Pinpoint the cell where the given text exists, returning its [x, y] midpoint coordinate. 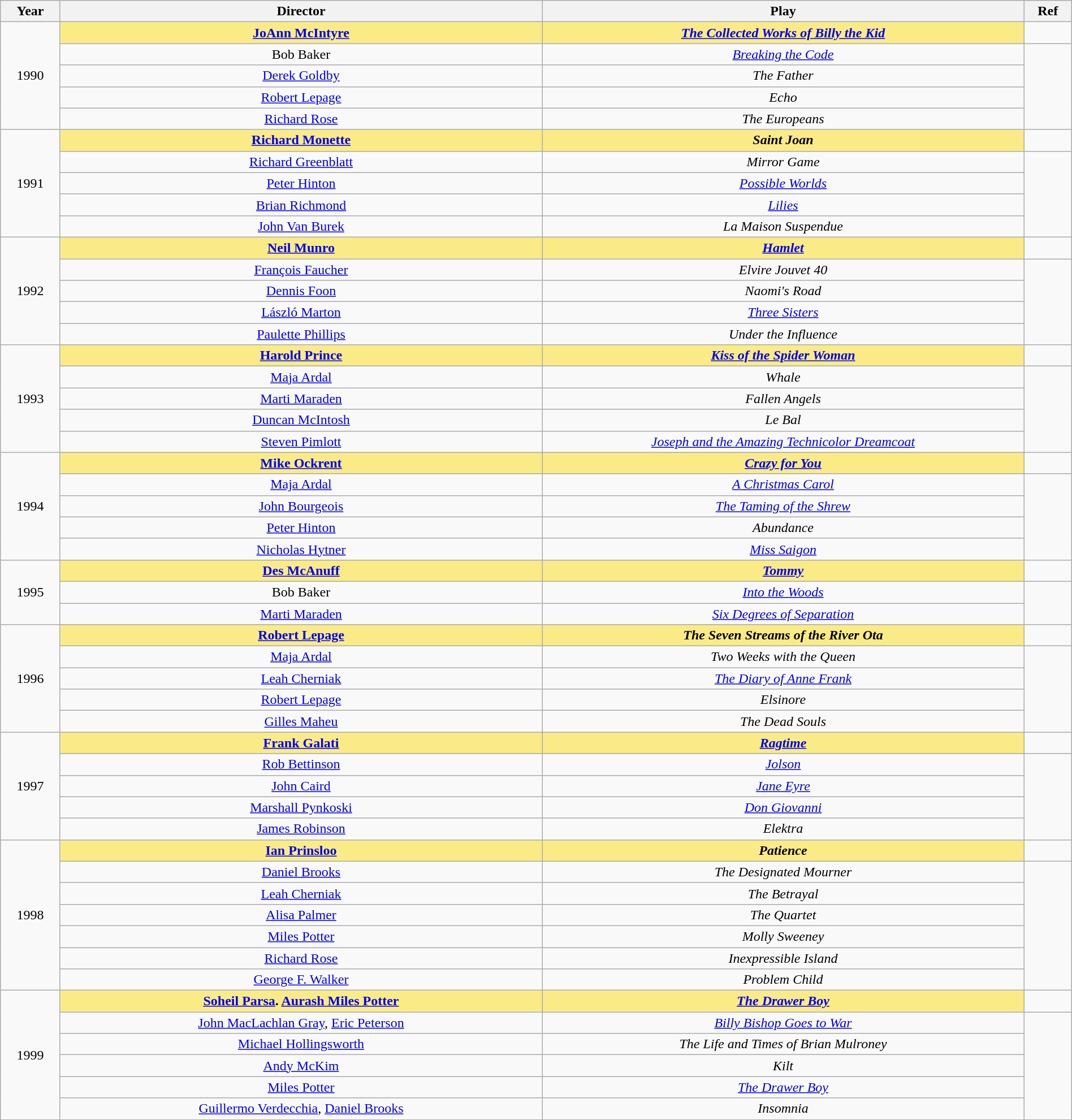
Kilt [784, 1066]
The Collected Works of Billy the Kid [784, 33]
Three Sisters [784, 313]
Soheil Parsa. Aurash Miles Potter [301, 1001]
The Taming of the Shrew [784, 506]
1999 [31, 1055]
Don Giovanni [784, 807]
Ragtime [784, 743]
JoAnn McIntyre [301, 33]
Richard Greenblatt [301, 162]
Possible Worlds [784, 183]
The Seven Streams of the River Ota [784, 635]
The Designated Mourner [784, 872]
Joseph and the Amazing Technicolor Dreamcoat [784, 442]
The Dead Souls [784, 721]
1994 [31, 506]
Tommy [784, 570]
Elvire Jouvet 40 [784, 270]
Crazy for You [784, 463]
Gilles Maheu [301, 721]
Lilies [784, 205]
The Europeans [784, 119]
John Van Burek [301, 226]
Michael Hollingsworth [301, 1044]
John Bourgeois [301, 506]
Mike Ockrent [301, 463]
1990 [31, 76]
Nicholas Hytner [301, 549]
Daniel Brooks [301, 872]
Des McAnuff [301, 570]
1993 [31, 399]
Elektra [784, 829]
1992 [31, 291]
Richard Monette [301, 140]
Harold Prince [301, 356]
Director [301, 11]
François Faucher [301, 270]
George F. Walker [301, 980]
Rob Bettinson [301, 764]
Two Weeks with the Queen [784, 657]
Kiss of the Spider Woman [784, 356]
Alisa Palmer [301, 915]
Neil Munro [301, 248]
Guillermo Verdecchia, Daniel Brooks [301, 1109]
Andy McKim [301, 1066]
1996 [31, 678]
John Caird [301, 786]
The Quartet [784, 915]
Elsinore [784, 700]
Play [784, 11]
Miss Saigon [784, 549]
James Robinson [301, 829]
Naomi's Road [784, 291]
Derek Goldby [301, 76]
Echo [784, 97]
Saint Joan [784, 140]
1997 [31, 786]
Hamlet [784, 248]
Frank Galati [301, 743]
1998 [31, 915]
Steven Pimlott [301, 442]
Insomnia [784, 1109]
Six Degrees of Separation [784, 613]
Abundance [784, 527]
Mirror Game [784, 162]
La Maison Suspendue [784, 226]
Fallen Angels [784, 399]
Whale [784, 377]
Paulette Phillips [301, 334]
Year [31, 11]
A Christmas Carol [784, 485]
Billy Bishop Goes to War [784, 1023]
Problem Child [784, 980]
Into the Woods [784, 592]
Patience [784, 850]
Breaking the Code [784, 54]
The Father [784, 76]
Le Bal [784, 420]
1991 [31, 183]
Ref [1048, 11]
The Life and Times of Brian Mulroney [784, 1044]
Brian Richmond [301, 205]
Marshall Pynkoski [301, 807]
Duncan McIntosh [301, 420]
Under the Influence [784, 334]
László Marton [301, 313]
Ian Prinsloo [301, 850]
Molly Sweeney [784, 936]
The Diary of Anne Frank [784, 678]
Jolson [784, 764]
Dennis Foon [301, 291]
John MacLachlan Gray, Eric Peterson [301, 1023]
The Betrayal [784, 893]
Jane Eyre [784, 786]
1995 [31, 592]
Inexpressible Island [784, 958]
